Find where the given text appears and provide that cell's center as (X, Y) coordinate. 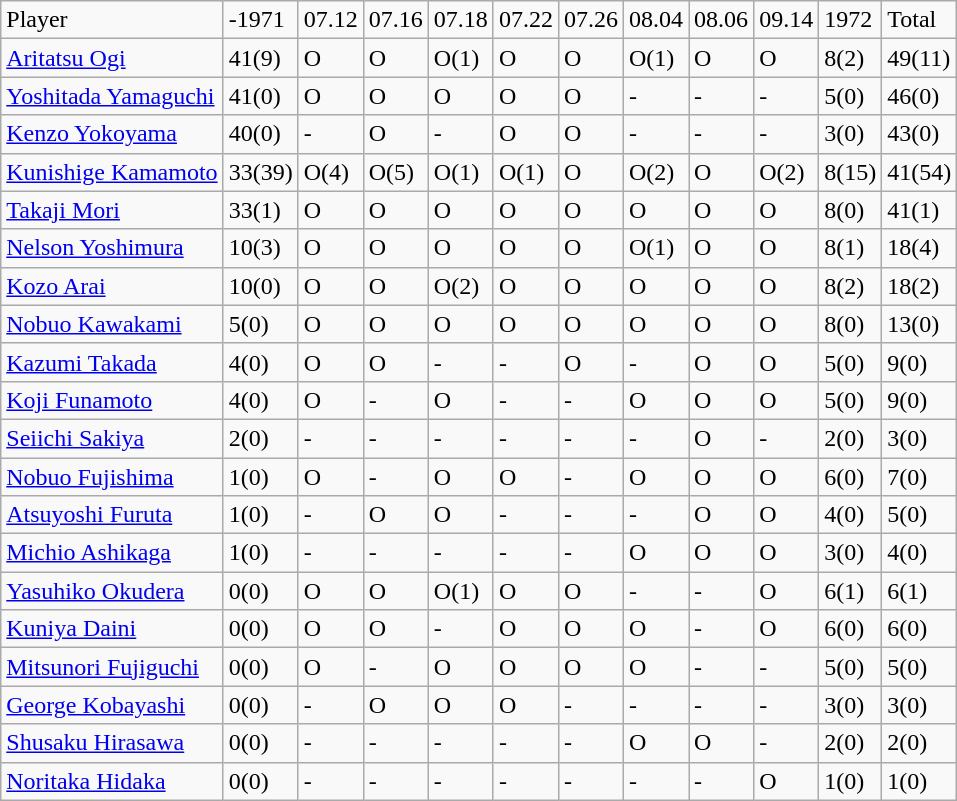
07.22 (526, 20)
Kuniya Daini (112, 629)
Takaji Mori (112, 210)
Koji Funamoto (112, 400)
Kenzo Yokoyama (112, 134)
1972 (850, 20)
18(4) (920, 248)
Nobuo Fujishima (112, 477)
O(5) (396, 172)
Shusaku Hirasawa (112, 743)
George Kobayashi (112, 705)
8(15) (850, 172)
40(0) (260, 134)
07.12 (330, 20)
18(2) (920, 286)
13(0) (920, 324)
08.06 (722, 20)
49(11) (920, 58)
07.16 (396, 20)
Yasuhiko Okudera (112, 591)
46(0) (920, 96)
33(1) (260, 210)
08.04 (656, 20)
Seiichi Sakiya (112, 438)
Kozo Arai (112, 286)
10(3) (260, 248)
43(0) (920, 134)
Player (112, 20)
O(4) (330, 172)
Michio Ashikaga (112, 553)
Nobuo Kawakami (112, 324)
8(1) (850, 248)
Total (920, 20)
41(0) (260, 96)
Kazumi Takada (112, 362)
Nelson Yoshimura (112, 248)
10(0) (260, 286)
Noritaka Hidaka (112, 781)
07.18 (460, 20)
Yoshitada Yamaguchi (112, 96)
Mitsunori Fujiguchi (112, 667)
33(39) (260, 172)
41(9) (260, 58)
Aritatsu Ogi (112, 58)
-1971 (260, 20)
Kunishige Kamamoto (112, 172)
09.14 (786, 20)
Atsuyoshi Furuta (112, 515)
41(1) (920, 210)
7(0) (920, 477)
41(54) (920, 172)
07.26 (590, 20)
